Scan for the cell matching the given text and deliver its (X, Y) coordinate at center. 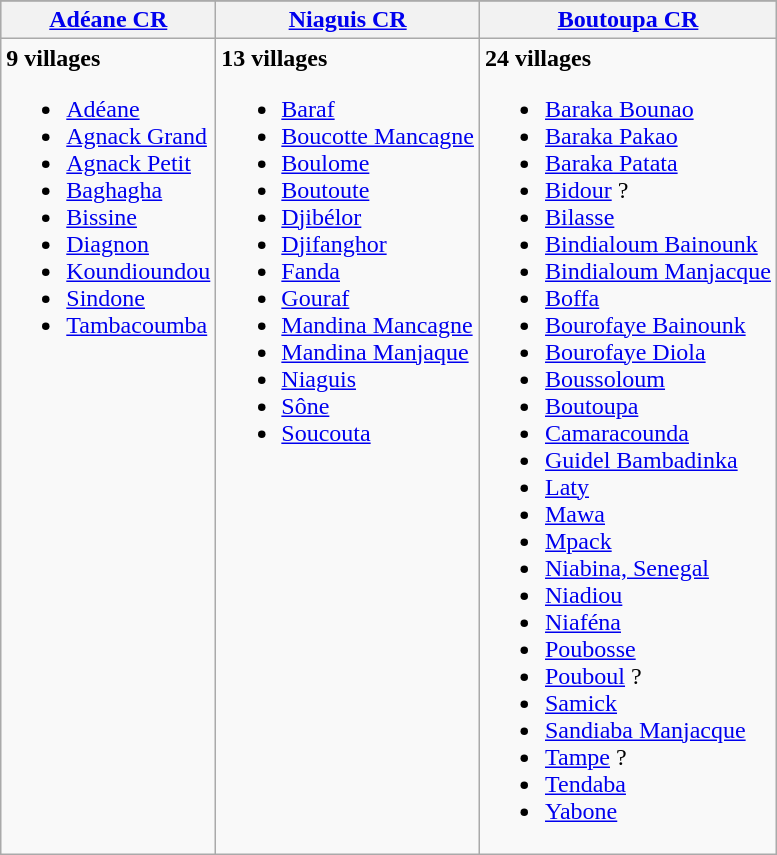
9 villagesAdéaneAgnack GrandAgnack PetitBaghaghaBissineDiagnonKoundioundouSindoneTambacoumba (108, 446)
Adéane CR (108, 20)
Niaguis CR (348, 20)
Boutoupa CR (628, 20)
13 villagesBarafBoucotte MancagneBoulomeBoutouteDjibélorDjifanghorFandaGourafMandina MancagneMandina ManjaqueNiaguisSôneSoucouta (348, 446)
